Capture the cell that displays the provided text and extract its (x, y) central coordinate. 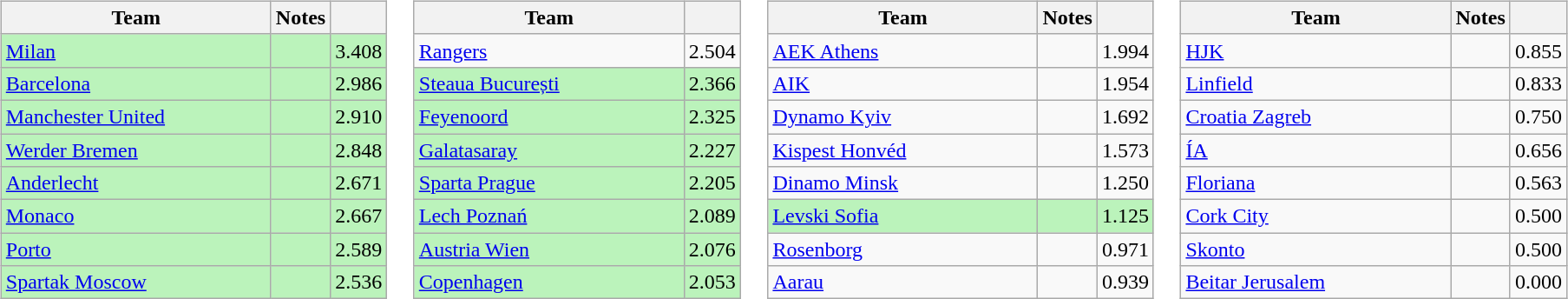
Linfield (1315, 83)
Milan (135, 50)
1.573 (1125, 150)
Croatia Zagreb (1315, 116)
Porto (135, 249)
Manchester United (135, 116)
Spartak Moscow (135, 282)
Barcelona (135, 83)
Feyenoord (548, 116)
Levski Sofia (902, 216)
AEK Athens (902, 50)
2.536 (359, 282)
0.855 (1538, 50)
Floriana (1315, 183)
0.971 (1125, 249)
Werder Bremen (135, 150)
1.692 (1125, 116)
2.504 (712, 50)
2.671 (359, 183)
2.076 (712, 249)
Austria Wien (548, 249)
Rosenborg (902, 249)
2.848 (359, 150)
2.205 (712, 183)
Rangers (548, 50)
AIK (902, 83)
2.589 (359, 249)
2.089 (712, 216)
1.994 (1125, 50)
Dynamo Kyiv (902, 116)
1.954 (1125, 83)
2.910 (359, 116)
ÍA (1315, 150)
Aarau (902, 282)
2.053 (712, 282)
Beitar Jerusalem (1315, 282)
2.325 (712, 116)
1.125 (1125, 216)
0.563 (1538, 183)
0.750 (1538, 116)
3.408 (359, 50)
Dinamo Minsk (902, 183)
0.000 (1538, 282)
Steaua București (548, 83)
Lech Poznań (548, 216)
Skonto (1315, 249)
2.667 (359, 216)
Cork City (1315, 216)
Kispest Honvéd (902, 150)
1.250 (1125, 183)
Anderlecht (135, 183)
Galatasaray (548, 150)
0.939 (1125, 282)
2.366 (712, 83)
0.833 (1538, 83)
Monaco (135, 216)
2.986 (359, 83)
HJK (1315, 50)
Sparta Prague (548, 183)
Copenhagen (548, 282)
2.227 (712, 150)
0.656 (1538, 150)
